From the cell containing the given text, extract its center point as (X, Y) coordinate. 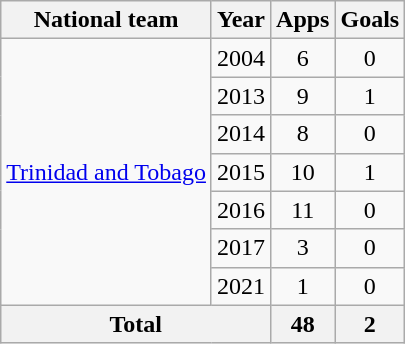
6 (303, 58)
2015 (240, 172)
Total (136, 324)
2 (370, 324)
3 (303, 248)
8 (303, 134)
Year (240, 20)
10 (303, 172)
2016 (240, 210)
Apps (303, 20)
48 (303, 324)
11 (303, 210)
2004 (240, 58)
2021 (240, 286)
Trinidad and Tobago (106, 172)
National team (106, 20)
2013 (240, 96)
9 (303, 96)
2017 (240, 248)
2014 (240, 134)
Goals (370, 20)
